Provide the (X, Y) coordinate of the cell's center where the given text is located.  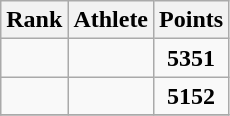
5351 (192, 58)
Rank (34, 20)
5152 (192, 96)
Points (192, 20)
Athlete (111, 20)
